Output the (X, Y) coordinate of the center of the cell containing the given text.  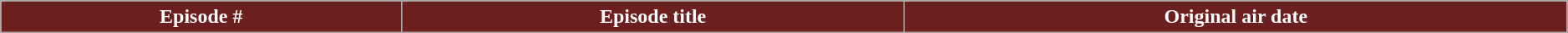
Episode title (653, 17)
Original air date (1236, 17)
Episode # (201, 17)
